Find where the given text appears and provide that cell's center as [X, Y] coordinate. 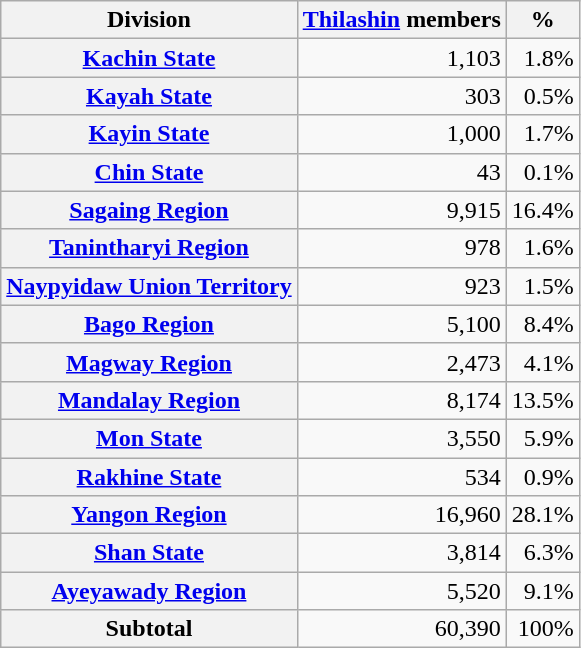
Sagaing Region [149, 210]
6.3% [542, 553]
2,473 [402, 362]
5,100 [402, 324]
923 [402, 286]
4.1% [542, 362]
9,915 [402, 210]
100% [542, 629]
1.7% [542, 134]
16,960 [402, 515]
0.5% [542, 96]
3,550 [402, 438]
303 [402, 96]
Yangon Region [149, 515]
9.1% [542, 591]
16.4% [542, 210]
8.4% [542, 324]
Magway Region [149, 362]
8,174 [402, 400]
Mon State [149, 438]
60,390 [402, 629]
28.1% [542, 515]
Rakhine State [149, 477]
Tanintharyi Region [149, 248]
Shan State [149, 553]
Kayah State [149, 96]
1,000 [402, 134]
Mandalay Region [149, 400]
Chin State [149, 172]
1.8% [542, 58]
978 [402, 248]
1,103 [402, 58]
43 [402, 172]
5.9% [542, 438]
Division [149, 20]
5,520 [402, 591]
Kayin State [149, 134]
0.1% [542, 172]
Naypyidaw Union Territory [149, 286]
Ayeyawady Region [149, 591]
Kachin State [149, 58]
Bago Region [149, 324]
Subtotal [149, 629]
3,814 [402, 553]
% [542, 20]
534 [402, 477]
1.6% [542, 248]
1.5% [542, 286]
Thilashin members [402, 20]
13.5% [542, 400]
0.9% [542, 477]
